Pinpoint the cell where the given text exists, returning its (x, y) midpoint coordinate. 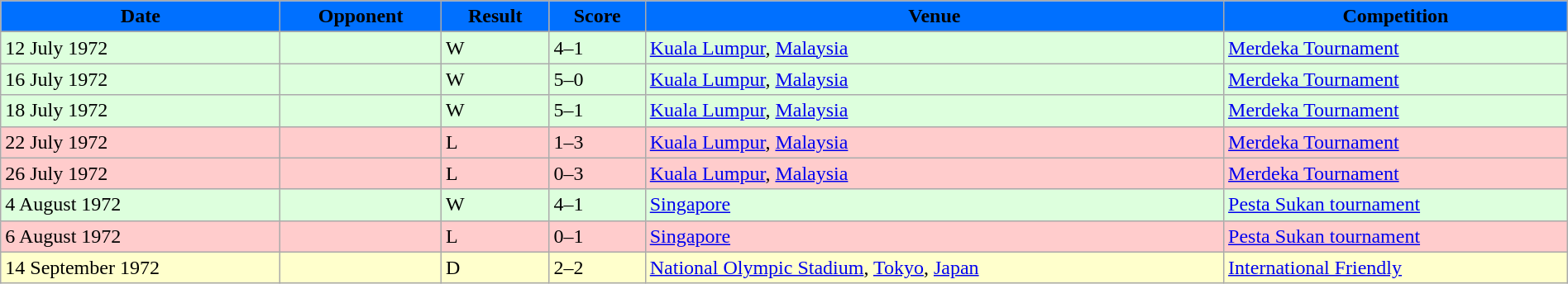
Score (597, 17)
0–3 (597, 173)
6 August 1972 (141, 236)
2–2 (597, 267)
4 August 1972 (141, 205)
0–1 (597, 236)
Competition (1396, 17)
Opponent (361, 17)
International Friendly (1396, 267)
14 September 1972 (141, 267)
5–0 (597, 79)
26 July 1972 (141, 173)
National Olympic Stadium, Tokyo, Japan (935, 267)
D (495, 267)
18 July 1972 (141, 111)
Venue (935, 17)
Result (495, 17)
Date (141, 17)
5–1 (597, 111)
22 July 1972 (141, 142)
16 July 1972 (141, 79)
1–3 (597, 142)
12 July 1972 (141, 48)
